Return [x, y] of the center of cell containing provided text 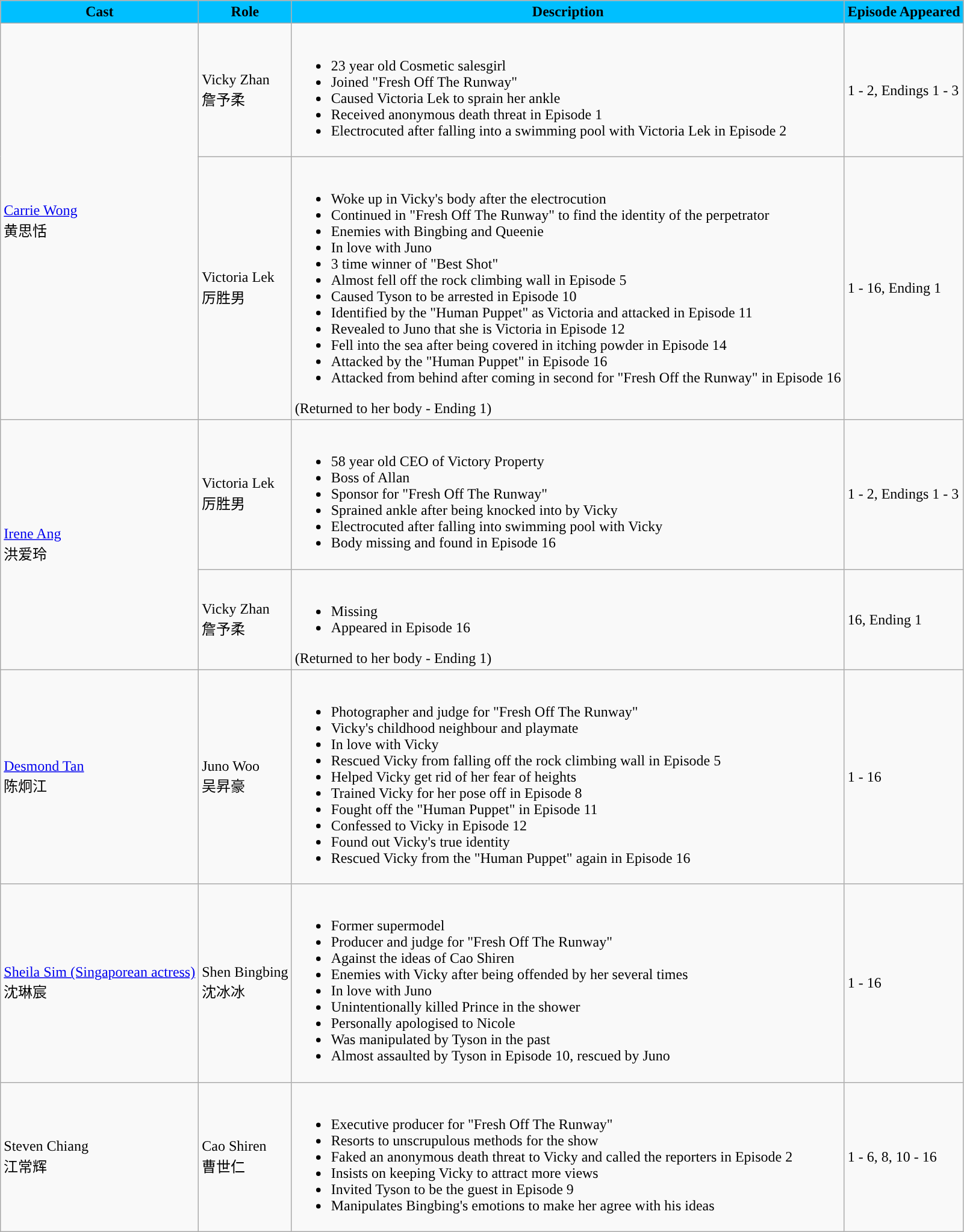
Desmond Tan 陈炯江 [100, 777]
Episode Appeared [904, 12]
16, Ending 1 [904, 619]
Cast [100, 12]
Role [245, 12]
1 - 6, 8, 10 - 16 [904, 1157]
Sheila Sim (Singaporean actress) 沈琳宸 [100, 983]
Juno Woo 吴昇豪 [245, 777]
Shen Bingbing 沈冰冰 [245, 983]
Description [568, 12]
Carrie Wong 黄思恬 [100, 222]
1 - 16, Ending 1 [904, 288]
Steven Chiang 江常辉 [100, 1157]
MissingAppeared in Episode 16(Returned to her body - Ending 1) [568, 619]
Cao Shiren 曹世仁 [245, 1157]
Irene Ang 洪爱玲 [100, 544]
